Return the [x, y] coordinate for the center point of the cell that contains the specified text.  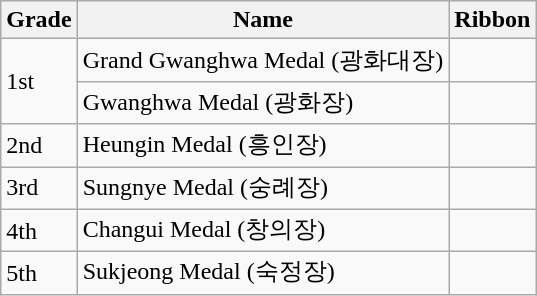
Grand Gwanghwa Medal (광화대장) [263, 60]
Sukjeong Medal (숙정장) [263, 274]
Changui Medal (창의장) [263, 230]
Grade [39, 20]
5th [39, 274]
Heungin Medal (흥인장) [263, 146]
Name [263, 20]
3rd [39, 188]
Ribbon [492, 20]
4th [39, 230]
Gwanghwa Medal (광화장) [263, 102]
2nd [39, 146]
1st [39, 82]
Sungnye Medal (숭례장) [263, 188]
